Output the (x, y) coordinate of the center of the cell containing the given text.  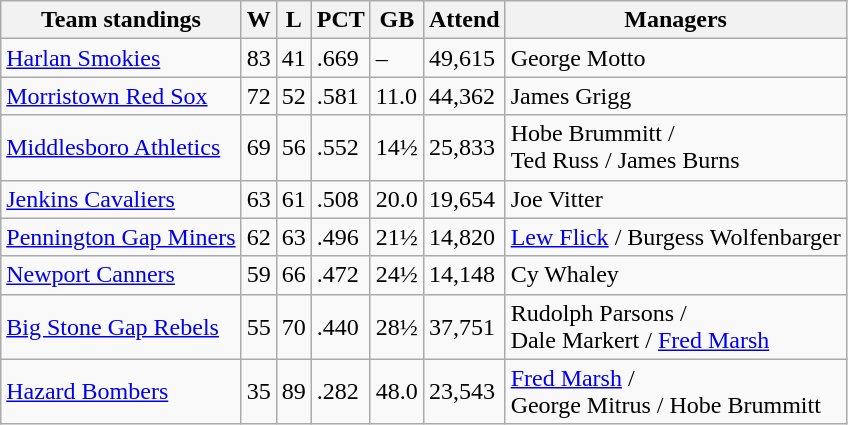
L (294, 20)
W (258, 20)
Hobe Brummitt / Ted Russ / James Burns (676, 148)
Hazard Bombers (121, 392)
.282 (340, 392)
James Grigg (676, 96)
41 (294, 58)
Team standings (121, 20)
Middlesboro Athletics (121, 148)
66 (294, 275)
Attend (464, 20)
20.0 (396, 199)
61 (294, 199)
55 (258, 326)
.669 (340, 58)
70 (294, 326)
Lew Flick / Burgess Wolfenbarger (676, 237)
11.0 (396, 96)
25,833 (464, 148)
21½ (396, 237)
72 (258, 96)
Jenkins Cavaliers (121, 199)
.581 (340, 96)
14½ (396, 148)
.472 (340, 275)
Harlan Smokies (121, 58)
49,615 (464, 58)
Big Stone Gap Rebels (121, 326)
George Motto (676, 58)
Newport Canners (121, 275)
Fred Marsh /George Mitrus / Hobe Brummitt (676, 392)
.496 (340, 237)
.440 (340, 326)
Managers (676, 20)
37,751 (464, 326)
62 (258, 237)
Pennington Gap Miners (121, 237)
14,820 (464, 237)
23,543 (464, 392)
Joe Vitter (676, 199)
35 (258, 392)
89 (294, 392)
52 (294, 96)
59 (258, 275)
PCT (340, 20)
83 (258, 58)
Morristown Red Sox (121, 96)
69 (258, 148)
Cy Whaley (676, 275)
28½ (396, 326)
14,148 (464, 275)
19,654 (464, 199)
.552 (340, 148)
56 (294, 148)
GB (396, 20)
44,362 (464, 96)
48.0 (396, 392)
24½ (396, 275)
.508 (340, 199)
Rudolph Parsons / Dale Markert / Fred Marsh (676, 326)
– (396, 58)
